For the text-containing cell, return its midpoint in (X, Y) coordinate format. 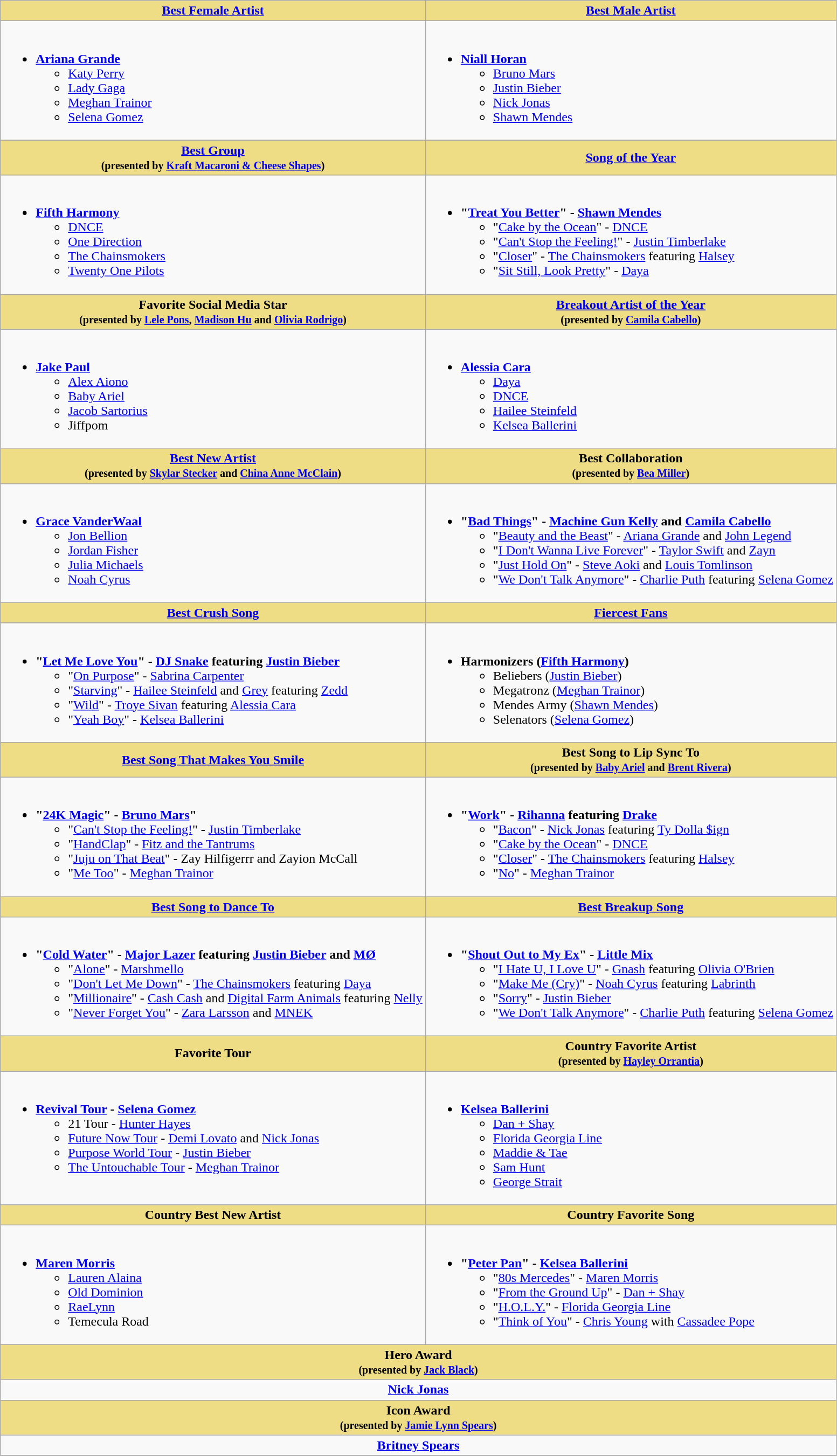
Best Song That Makes You Smile (213, 760)
Nick Jonas (418, 1390)
Country Best New Artist (213, 1215)
Best Crush Song (213, 613)
Favorite Tour (213, 1054)
Icon Award(presented by Jamie Lynn Spears) (418, 1417)
Niall HoranBruno MarsJustin BieberNick JonasShawn Mendes (631, 81)
Britney Spears (418, 1445)
Best Group(presented by Kraft Macaroni & Cheese Shapes) (213, 157)
Best Song to Lip Sync To(presented by Baby Ariel and Brent Rivera) (631, 760)
Kelsea BalleriniDan + ShayFlorida Georgia LineMaddie & TaeSam HuntGeorge Strait (631, 1138)
Ariana GrandeKaty PerryLady GagaMeghan TrainorSelena Gomez (213, 81)
Fifth HarmonyDNCEOne DirectionThe ChainsmokersTwenty One Pilots (213, 235)
Breakout Artist of the Year(presented by Camila Cabello) (631, 311)
Best Collaboration(presented by Bea Miller) (631, 466)
Best Female Artist (213, 11)
Maren MorrisLauren AlainaOld DominionRaeLynnTemecula Road (213, 1285)
Grace VanderWaalJon BellionJordan FisherJulia MichaelsNoah Cyrus (213, 543)
Hero Award(presented by Jack Black) (418, 1362)
Best Male Artist (631, 11)
Harmonizers (Fifth Harmony)Beliebers (Justin Bieber)Megatronz (Meghan Trainor)Mendes Army (Shawn Mendes)Selenators (Selena Gomez) (631, 682)
Alessia CaraDayaDNCEHailee SteinfeldKelsea Ballerini (631, 389)
Song of the Year (631, 157)
Best New Artist(presented by Skylar Stecker and China Anne McClain) (213, 466)
Jake PaulAlex AionoBaby ArielJacob SartoriusJiffpom (213, 389)
Country Favorite Artist(presented by Hayley Orrantia) (631, 1054)
Fiercest Fans (631, 613)
Favorite Social Media Star(presented by Lele Pons, Madison Hu and Olivia Rodrigo) (213, 311)
Country Favorite Song (631, 1215)
Best Breakup Song (631, 907)
Best Song to Dance To (213, 907)
